Locate the cell with the specified text and output its [X, Y] center coordinate. 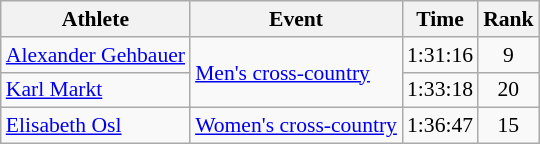
Event [296, 19]
9 [508, 55]
1:33:18 [440, 90]
Time [440, 19]
Athlete [96, 19]
Karl Markt [96, 90]
1:36:47 [440, 126]
Elisabeth Osl [96, 126]
Women's cross-country [296, 126]
15 [508, 126]
Alexander Gehbauer [96, 55]
20 [508, 90]
Rank [508, 19]
Men's cross-country [296, 72]
1:31:16 [440, 55]
